Determine the (X, Y) coordinate at the center of the cell enclosing the given text.  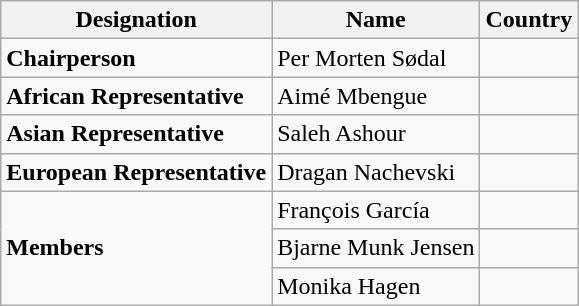
Members (136, 248)
Name (376, 20)
Aimé Mbengue (376, 96)
Designation (136, 20)
Country (529, 20)
Chairperson (136, 58)
Dragan Nachevski (376, 172)
European Representative (136, 172)
Monika Hagen (376, 286)
Per Morten Sødal (376, 58)
Bjarne Munk Jensen (376, 248)
African Representative (136, 96)
François García (376, 210)
Saleh Ashour (376, 134)
Asian Representative (136, 134)
